Return [X, Y] of the center of cell containing provided text 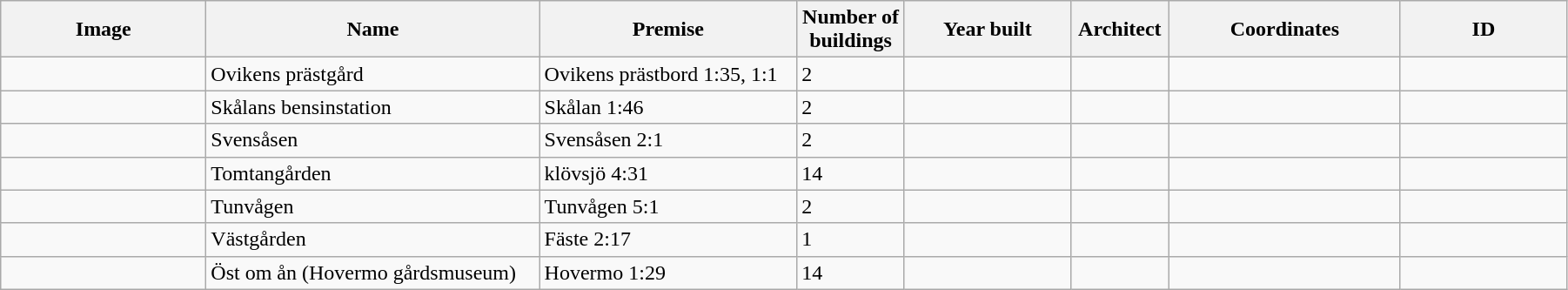
Ovikens prästbord 1:35, 1:1 [668, 74]
Number ofbuildings [851, 30]
ID [1483, 30]
Tomtangården [372, 173]
Coordinates [1284, 30]
Year built [987, 30]
Premise [668, 30]
Skålan 1:46 [668, 107]
1 [851, 239]
Öst om ån (Hovermo gårdsmuseum) [372, 273]
Ovikens prästgård [372, 74]
Svensåsen 2:1 [668, 140]
klövsjö 4:31 [668, 173]
Tunvågen 5:1 [668, 206]
Tunvågen [372, 206]
Västgården [372, 239]
Image [104, 30]
Fäste 2:17 [668, 239]
Skålans bensinstation [372, 107]
Svensåsen [372, 140]
Name [372, 30]
Architect [1119, 30]
Hovermo 1:29 [668, 273]
